Detect which cell encompasses the target text, then output its [X, Y] center coordinate. 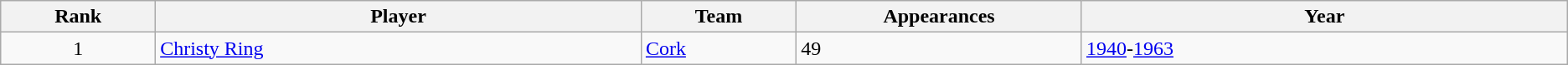
Player [399, 17]
1940-1963 [1324, 48]
Appearances [940, 17]
Team [719, 17]
1 [79, 48]
49 [940, 48]
Christy Ring [399, 48]
Year [1324, 17]
Rank [79, 17]
Cork [719, 48]
